Pinpoint the cell where the given text exists, returning its [X, Y] midpoint coordinate. 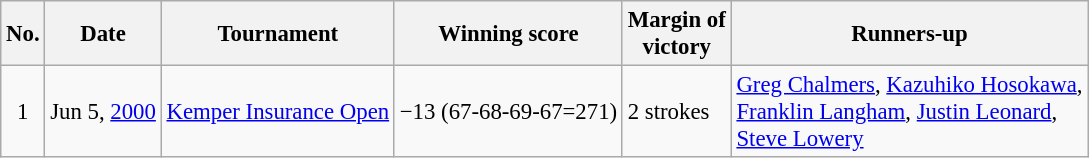
2 strokes [676, 112]
1 [23, 112]
Winning score [508, 34]
−13 (67-68-69-67=271) [508, 112]
Margin ofvictory [676, 34]
No. [23, 34]
Jun 5, 2000 [103, 112]
Kemper Insurance Open [278, 112]
Runners-up [910, 34]
Greg Chalmers, Kazuhiko Hosokawa, Franklin Langham, Justin Leonard, Steve Lowery [910, 112]
Tournament [278, 34]
Date [103, 34]
